Return (x, y) of the center of cell containing provided text 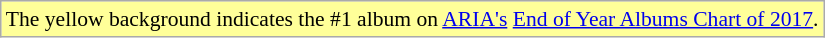
The yellow background indicates the #1 album on ARIA's End of Year Albums Chart of 2017. (412, 19)
